Identify which cell holds the provided text, then report its (x, y) central coordinate. 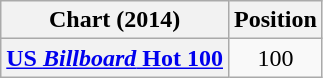
100 (276, 58)
Chart (2014) (115, 20)
US Billboard Hot 100 (115, 58)
Position (276, 20)
